Detect which cell encompasses the target text, then output its [X, Y] center coordinate. 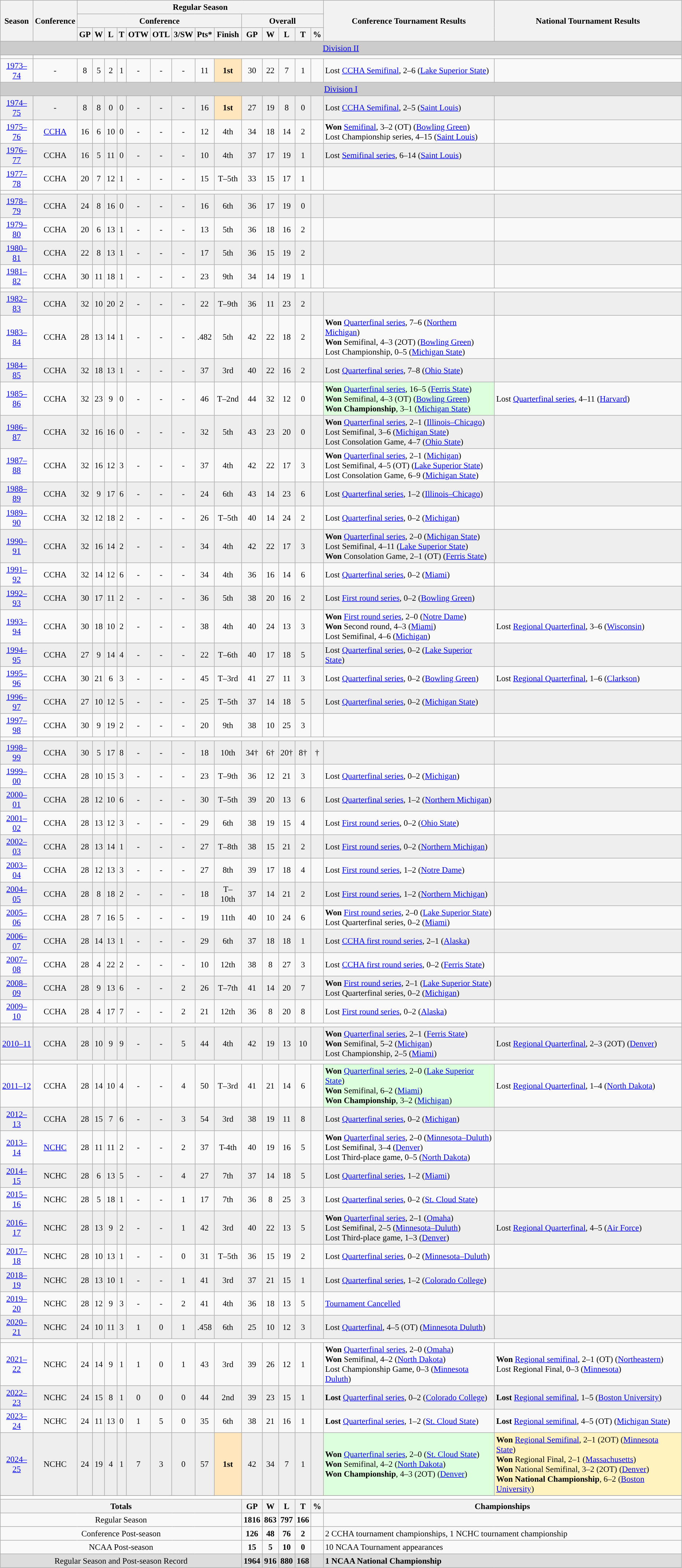
Lost Semifinal series, 6–14 (Saint Louis) [409, 155]
2022–23 [17, 1397]
2005–06 [17, 917]
33 [252, 178]
† [317, 753]
2014–15 [17, 1176]
50 [205, 1086]
916 [270, 1561]
1986–87 [17, 432]
T–7th [228, 988]
National Tournament Results [588, 21]
Finish [228, 35]
2006–07 [17, 941]
863 [270, 1520]
1987–88 [17, 466]
Lost CCHA first round series, 2–1 (Alaska) [409, 941]
Lost First round series, 0–2 (Ohio State) [409, 824]
2007–08 [17, 964]
1979–80 [17, 229]
Lost Quarterfinal series, 1–2 (Illinois–Chicago) [409, 494]
Won Regional semifinal, 2–1 (OT) (Northeastern)Lost Regional Final, 0–3 (Minnesota) [588, 1364]
Lost Regional Quarterfinal, 4–5 (Air Force) [588, 1228]
3/SW [183, 35]
T–2nd [228, 399]
Division II [341, 48]
8th [228, 870]
T–6th [228, 655]
2009–10 [17, 1011]
46 [205, 399]
2012–13 [17, 1119]
2017–18 [17, 1257]
OTL [161, 35]
Won Quarterfinal series, 2–1 (Illinois–Chicago)Lost Semifinal, 3–6 (Michigan State)Lost Consolation Game, 4–7 (Ohio State) [409, 432]
Lost CCHA first round series, 0–2 (Ferris State) [409, 964]
1991–92 [17, 574]
Lost First round series, 0–2 (Alaska) [409, 1011]
Pts* [205, 35]
Lost Regional semifinal, 4–5 (OT) (Michigan State) [588, 1421]
35 [205, 1421]
48 [270, 1534]
2013–14 [17, 1148]
Conference Post-season [121, 1534]
Lost Quarterfinal series, 1–2 (Northern Michigan) [409, 799]
1998–99 [17, 753]
1990–91 [17, 546]
NCAA Post-season [121, 1547]
1989–90 [17, 518]
Lost Quarterfinal series, 0–2 (Minnesota–Duluth) [409, 1257]
Tournament Cancelled [409, 1303]
1985–86 [17, 399]
2024–25 [17, 1464]
1994–95 [17, 655]
1999–00 [17, 776]
2 CCHA tournament championships, 1 NCHC tournament championship [502, 1534]
54 [205, 1119]
Lost Quarterfinal, 4–5 (OT) (Minnesota Duluth) [409, 1327]
Won Quarterfinal series, 2–0 (Omaha)Won Semifinal, 4–2 (North Dakota)Lost Championship Game, 0–3 (Minnesota Duluth) [409, 1364]
1816 [252, 1520]
1980–81 [17, 253]
76 [287, 1534]
1978–79 [17, 206]
Won Quarterfinal series, 2–0 (Michigan State)Lost Semifinal, 4–11 (Lake Superior State)Won Consolation Game, 2–1 (OT) (Ferris State) [409, 546]
2001–02 [17, 824]
Lost Quarterfinal series, 0–2 (Bowling Green) [409, 679]
57 [205, 1464]
Lost First round series, 1–2 (Notre Dame) [409, 870]
10 NCAA Tournament appearances [502, 1547]
Lost Quarterfinal series, 0–2 (Colorado College) [409, 1397]
797 [287, 1520]
166 [303, 1520]
31 [205, 1257]
Lost First round series, 0–2 (Bowling Green) [409, 598]
2003–04 [17, 870]
2019–20 [17, 1303]
2021–22 [17, 1364]
1964 [252, 1561]
Totals [121, 1506]
1984–85 [17, 371]
Lost First round series, 1–2 (Northern Michigan) [409, 894]
Won Quarterfinal series, 2–0 (Minnesota–Duluth)Lost Semifinal, 3–4 (Denver)Lost Third-place game, 0–5 (North Dakota) [409, 1148]
2004–05 [17, 894]
Won First round series, 2–0 (Notre Dame)Won Second round, 4–3 (Miami)Lost Semifinal, 4–6 (Michigan) [409, 627]
Won Quarterfinal series, 16–5 (Ferris State)Won Semifinal, 4–3 (OT) (Bowling Green)Won Championship, 3–1 (Michigan State) [409, 399]
Won Quarterfinal series, 2–0 (Lake Superior State)Won Semifinal, 6–2 (Miami)Won Championship, 3–2 (Michigan) [409, 1086]
2020–21 [17, 1327]
10th [228, 753]
2000–01 [17, 799]
Lost Regional Quarterfinal, 2–3 (2OT) (Denver) [588, 1044]
1988–89 [17, 494]
Won First round series, 2–0 (Lake Superior State)Lost Quarterfinal series, 0–2 (Miami) [409, 917]
1982–83 [17, 304]
Overall [282, 21]
Conference Tournament Results [409, 21]
Lost Regional Quarterfinal, 1–4 (North Dakota) [588, 1086]
T-4th [228, 1148]
Season [17, 21]
126 [252, 1534]
1995–96 [17, 679]
2016–17 [17, 1228]
.458 [205, 1327]
2nd [228, 1397]
Lost CCHA Semifinal, 2–5 (Saint Louis) [409, 108]
1996–97 [17, 702]
Won First round series, 2–1 (Lake Superior State)Lost Quarterfinal series, 0–2 (Michigan) [409, 988]
Lost Quarterfinal series, 0–2 (Miami) [409, 574]
6† [270, 753]
Won Quarterfinal series, 7–6 (Northern Michigan)Won Semifinal, 4–3 (2OT) (Bowling Green)Lost Championship, 0–5 (Michigan State) [409, 337]
Lost Quarterfinal series, 1–2 (Colorado College) [409, 1280]
T–8th [228, 847]
Lost Quarterfinal series, 7–8 (Ohio State) [409, 371]
2010–11 [17, 1044]
2002–03 [17, 847]
Lost First round series, 0–2 (Northern Michigan) [409, 847]
Lost Quarterfinal series, 1–2 (St. Cloud State) [409, 1421]
168 [303, 1561]
Lost CCHA Semifinal, 2–6 (Lake Superior State) [409, 71]
1983–84 [17, 337]
Lost Regional Quarterfinal, 1–6 (Clarkson) [588, 679]
.482 [205, 337]
2015–16 [17, 1199]
Lost Quarterfinal series, 0–2 (Lake Superior State) [409, 655]
11th [228, 917]
1977–78 [17, 178]
Lost Quarterfinal series, 4–11 (Harvard) [588, 399]
1981–82 [17, 277]
1997–98 [17, 725]
2008–09 [17, 988]
Won Quarterfinal series, 2–1 (Michigan)Lost Semifinal, 4–5 (OT) (Lake Superior State)Lost Consolation Game, 6–9 (Michigan State) [409, 466]
1973–74 [17, 71]
Regular Season and Post-season Record [121, 1561]
Division I [341, 89]
2018–19 [17, 1280]
2023–24 [17, 1421]
OTW [138, 35]
1976–77 [17, 155]
1974–75 [17, 108]
1993–94 [17, 627]
Won Quarterfinal series, 2–1 (Omaha)Lost Semifinal, 2–5 (Minnesota–Duluth)Lost Third-place game, 1–3 (Denver) [409, 1228]
Lost Regional semifinal, 1–5 (Boston University) [588, 1397]
Won Semifinal, 3–2 (OT) (Bowling Green)Lost Championship series, 4–15 (Saint Louis) [409, 132]
1975–76 [17, 132]
Won Quarterfinal series, 2–1 (Ferris State)Won Semifinal, 5–2 (Michigan)Lost Championship, 2–5 (Miami) [409, 1044]
Lost Regional Quarterfinal, 3–6 (Wisconsin) [588, 627]
34† [252, 753]
2011–12 [17, 1086]
1992–93 [17, 598]
880 [287, 1561]
1 NCAA National Championship [502, 1561]
Lost Quarterfinal series, 1–2 (Miami) [409, 1176]
Won Quarterfinal series, 2–0 (St. Cloud State)Won Semifinal, 4–2 (North Dakota)Won Championship, 4–3 (2OT) (Denver) [409, 1464]
45 [205, 679]
8† [303, 753]
Lost Quarterfinal series, 0–2 (St. Cloud State) [409, 1199]
T–10th [228, 894]
Championships [502, 1506]
20† [287, 753]
Lost Quarterfinal series, 0–2 (Michigan State) [409, 702]
